Find where the given text appears and provide that cell's center as [x, y] coordinate. 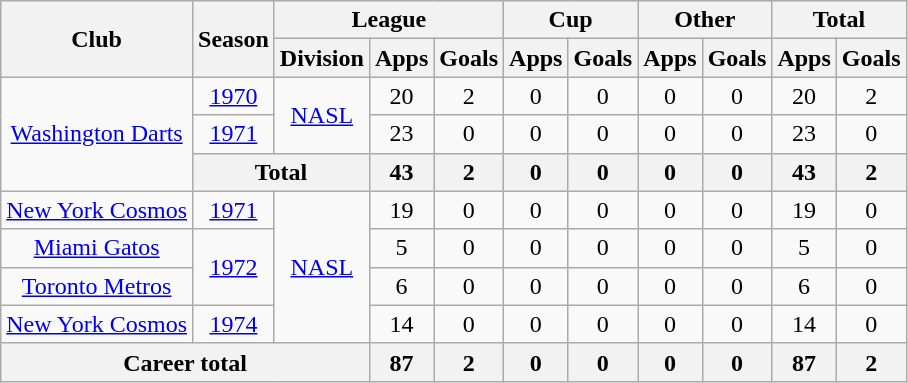
1970 [234, 96]
Washington Darts [97, 134]
Miami Gatos [97, 248]
Toronto Metros [97, 286]
League [388, 20]
1974 [234, 324]
Cup [571, 20]
Club [97, 39]
1972 [234, 267]
Career total [186, 362]
Season [234, 39]
Division [322, 58]
Other [705, 20]
